Output the (x, y) coordinate of the center of the cell containing the given text.  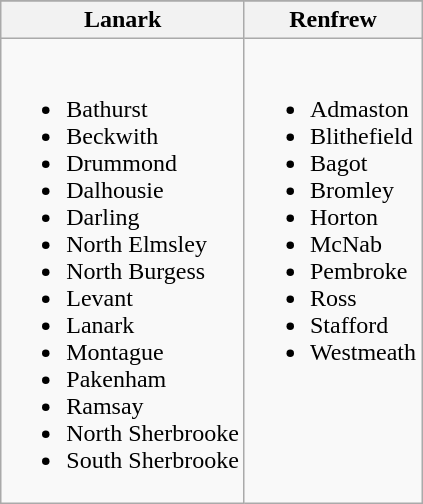
BathurstBeckwithDrummondDalhousieDarlingNorth ElmsleyNorth BurgessLevantLanarkMontaguePakenhamRamsayNorth SherbrookeSouth Sherbrooke (123, 271)
Renfrew (332, 20)
AdmastonBlithefieldBagotBromleyHortonMcNabPembrokeRossStaffordWestmeath (332, 271)
Lanark (123, 20)
